For the text-containing cell, return its midpoint in [x, y] coordinate format. 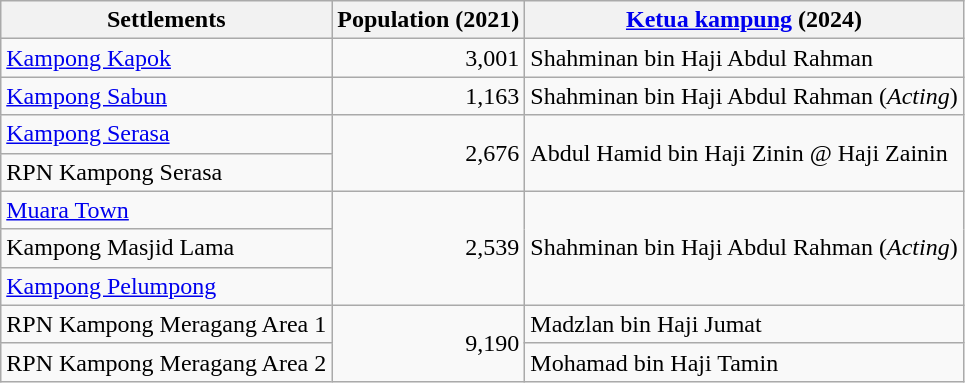
Madzlan bin Haji Jumat [744, 324]
Population (2021) [428, 20]
Kampong Kapok [166, 58]
1,163 [428, 96]
RPN Kampong Meragang Area 1 [166, 324]
RPN Kampong Serasa [166, 172]
3,001 [428, 58]
Muara Town [166, 210]
Shahminan bin Haji Abdul Rahman [744, 58]
9,190 [428, 343]
Kampong Serasa [166, 134]
Mohamad bin Haji Tamin [744, 362]
RPN Kampong Meragang Area 2 [166, 362]
2,539 [428, 248]
Abdul Hamid bin Haji Zinin @ Haji Zainin [744, 153]
Kampong Pelumpong [166, 286]
2,676 [428, 153]
Kampong Masjid Lama [166, 248]
Kampong Sabun [166, 96]
Settlements [166, 20]
Ketua kampung (2024) [744, 20]
